Find where the given text appears and provide that cell's center as [X, Y] coordinate. 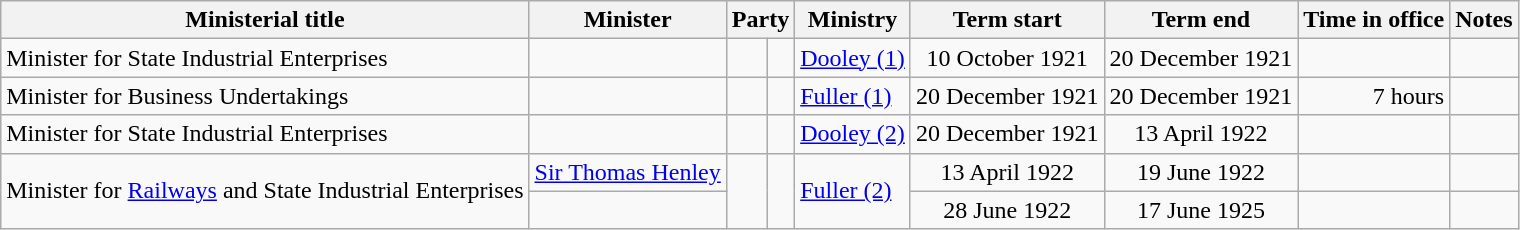
7 hours [1374, 96]
Notes [1484, 20]
Term start [1007, 20]
19 June 1922 [1201, 172]
28 June 1922 [1007, 210]
Fuller (1) [853, 96]
Time in office [1374, 20]
Minister [628, 20]
Party [760, 20]
Ministry [853, 20]
17 June 1925 [1201, 210]
Ministerial title [265, 20]
Term end [1201, 20]
Minister for Railways and State Industrial Enterprises [265, 191]
Dooley (2) [853, 134]
10 October 1921 [1007, 58]
Fuller (2) [853, 191]
Dooley (1) [853, 58]
Minister for Business Undertakings [265, 96]
Sir Thomas Henley [628, 172]
